Find where the given text appears and provide that cell's center as [X, Y] coordinate. 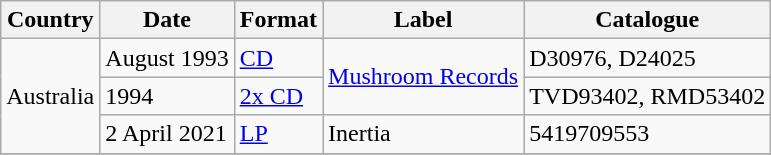
1994 [167, 96]
Country [50, 20]
Date [167, 20]
Inertia [424, 134]
2 April 2021 [167, 134]
Mushroom Records [424, 77]
CD [278, 58]
August 1993 [167, 58]
D30976, D24025 [648, 58]
2x CD [278, 96]
Catalogue [648, 20]
Australia [50, 96]
5419709553 [648, 134]
TVD93402, RMD53402 [648, 96]
Label [424, 20]
LP [278, 134]
Format [278, 20]
